Provide the [x, y] coordinate of the cell's center where the given text is located.  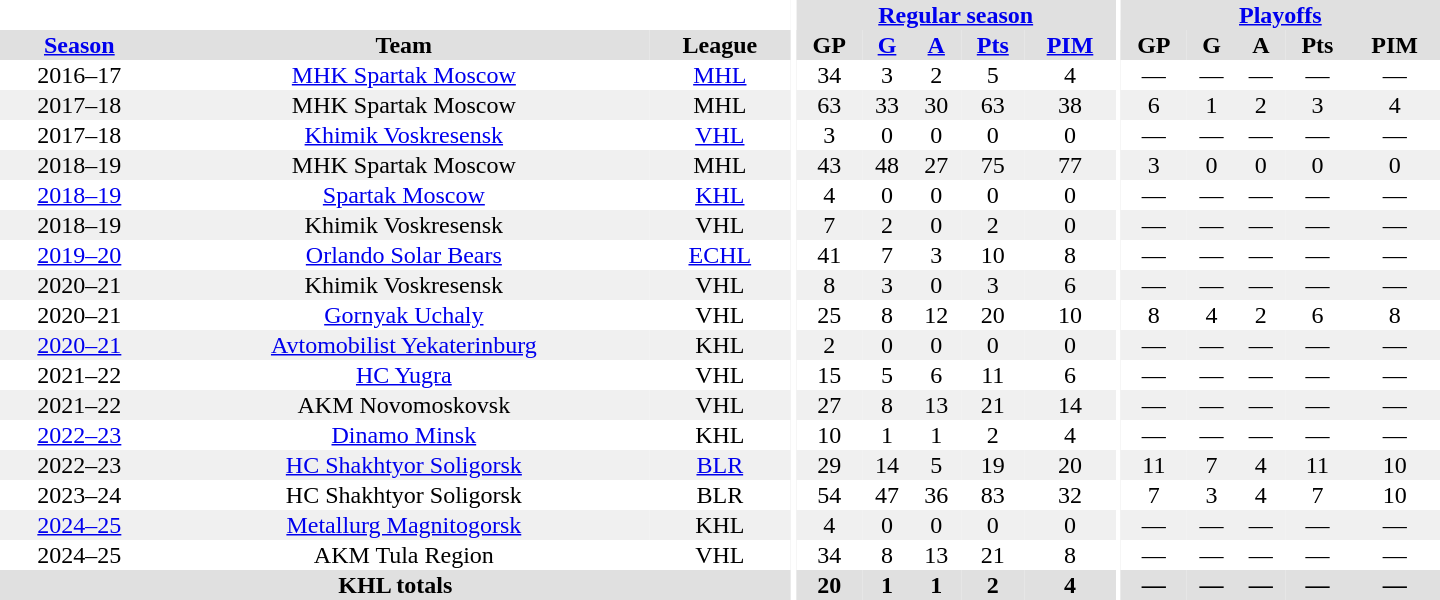
38 [1070, 105]
30 [936, 105]
2016–17 [80, 75]
36 [936, 495]
83 [993, 495]
ECHL [720, 255]
Metallurg Magnitogorsk [404, 525]
12 [936, 315]
47 [886, 495]
Orlando Solar Bears [404, 255]
Avtomobilist Yekaterinburg [404, 345]
Regular season [956, 15]
Gornyak Uchaly [404, 315]
33 [886, 105]
KHL totals [396, 585]
25 [829, 315]
15 [829, 375]
32 [1070, 495]
19 [993, 465]
41 [829, 255]
Season [80, 45]
2019–20 [80, 255]
HC Yugra [404, 375]
48 [886, 165]
League [720, 45]
Team [404, 45]
AKM Novomoskovsk [404, 405]
54 [829, 495]
2023–24 [80, 495]
75 [993, 165]
Playoffs [1280, 15]
29 [829, 465]
77 [1070, 165]
Dinamo Minsk [404, 435]
43 [829, 165]
Spartak Moscow [404, 195]
AKM Tula Region [404, 555]
